Identify which cell holds the provided text, then report its [x, y] central coordinate. 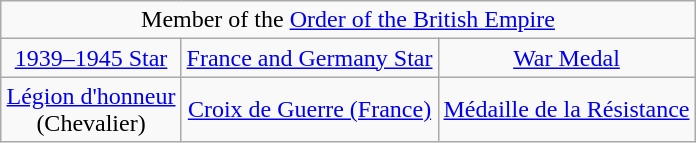
War Medal [566, 58]
Croix de Guerre (France) [310, 110]
Légion d'honneur(Chevalier) [91, 110]
Member of the Order of the British Empire [348, 20]
Médaille de la Résistance [566, 110]
France and Germany Star [310, 58]
1939–1945 Star [91, 58]
